Extract the [x, y] coordinate from the center of the cell holding the provided text.  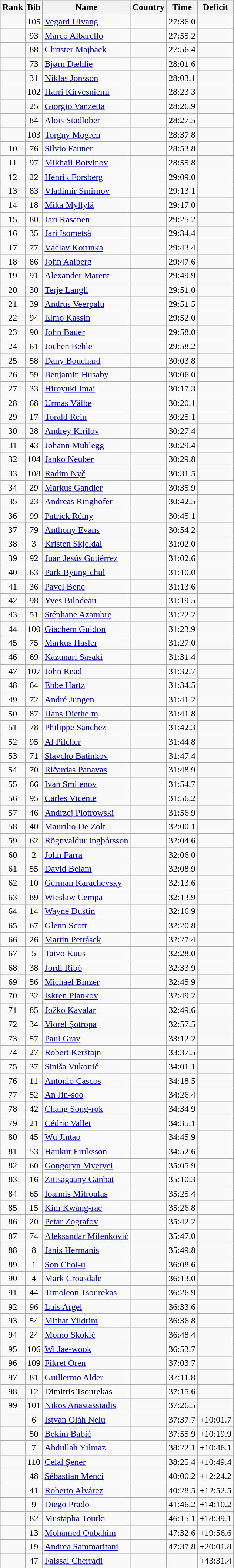
Gongoryn Myeryei [87, 1165]
Ziitsagaany Ganbat [87, 1180]
Fikret Ören [87, 1363]
32:16.9 [182, 911]
Sébastian Menci [87, 1476]
100 [34, 629]
Jochen Behle [87, 346]
Michael Binzer [87, 982]
47:32.6 [182, 1533]
Patrick Rémy [87, 516]
Andrea Sammaritani [87, 1547]
Kristen Skjeldal [87, 544]
Anthony Evans [87, 530]
28:27.5 [182, 120]
Dany Bouchard [87, 360]
32:33.9 [182, 968]
103 [34, 134]
40:28.5 [182, 1490]
30:25.1 [182, 417]
32:45.9 [182, 982]
49 [13, 699]
Kim Kwang-rae [87, 1208]
35:42.2 [182, 1222]
37:37.7 [182, 1420]
31:56.2 [182, 798]
34:18.5 [182, 1081]
46:15.1 [182, 1518]
34:26.4 [182, 1095]
+12:24.2 [215, 1476]
Philippe Sanchez [87, 728]
32:20.8 [182, 925]
35:49.8 [182, 1250]
Niklas Jonsson [87, 78]
32:49.6 [182, 1010]
109 [34, 1363]
38:25.4 [182, 1462]
31:41.2 [182, 699]
30:42.5 [182, 502]
31:34.5 [182, 685]
Ričardas Panavas [87, 770]
Mohamed Oubahim [87, 1533]
+10:19.9 [215, 1434]
29:51.0 [182, 290]
Antonio Cascos [87, 1081]
35:26.8 [182, 1208]
Janko Neuber [87, 459]
108 [34, 473]
+10:46.1 [215, 1448]
30:03.8 [182, 360]
Timoleon Tsourekas [87, 1292]
28:01.6 [182, 64]
Wiesław Cempa [87, 897]
Carles Vicente [87, 798]
105 [34, 22]
29:49.9 [182, 276]
Diego Prado [87, 1504]
Mithat Yildrim [87, 1321]
Ebbe Hartz [87, 685]
Vladimir Smirnov [87, 191]
6 [34, 1420]
Andrus Veerpalu [87, 304]
30:54.2 [182, 530]
Haukur Eiríksson [87, 1151]
32:57.5 [182, 1024]
30:29.4 [182, 445]
32:06.0 [182, 854]
34:52.6 [182, 1151]
Andrzej Piotrowski [87, 812]
34:01.1 [182, 1066]
Markus Hasler [87, 643]
Siniša Vukonić [87, 1066]
Aleksandar Milenković [87, 1236]
28:37.8 [182, 134]
38:22.1 [182, 1448]
104 [34, 459]
36:48.4 [182, 1335]
Wi Jae-wook [87, 1349]
Alexander Marent [87, 276]
32:00.1 [182, 826]
29:34.4 [182, 233]
30:31.5 [182, 473]
Nikos Anastassiadis [87, 1405]
31:47.4 [182, 756]
Wayne Dustin [87, 911]
Taivo Kuus [87, 954]
31:13.6 [182, 586]
31:41.8 [182, 714]
Cédric Vallet [87, 1123]
35:47.0 [182, 1236]
Wu Jintao [87, 1137]
34:35.1 [182, 1123]
István Oláh Nelu [87, 1420]
31:56.9 [182, 812]
Martin Petrásek [87, 939]
Marco Albarello [87, 36]
Andrey Kirilov [87, 431]
31:48.9 [182, 770]
106 [34, 1349]
40:00.2 [182, 1476]
Glenn Scott [87, 925]
37:15.6 [182, 1391]
29:25.2 [182, 219]
28:03.1 [182, 78]
37:03.7 [182, 1363]
36:53.7 [182, 1349]
31:02.0 [182, 544]
31:10.0 [182, 572]
Mark Croasdale [87, 1278]
37:26.5 [182, 1405]
Al Pilcher [87, 742]
Benjamin Husaby [87, 374]
Christer Majbäck [87, 50]
German Karachevsky [87, 883]
36:08.6 [182, 1264]
Mikhail Botvinov [87, 163]
32:28.0 [182, 954]
Markus Gandler [87, 488]
Yves Bilodeau [87, 600]
Jānis Hermanis [87, 1250]
Radim Nyč [87, 473]
28:23.3 [182, 92]
Bib [34, 7]
32:27.4 [182, 939]
David Belam [87, 869]
Luis Argel [87, 1306]
30:27.4 [182, 431]
Vegard Ulvang [87, 22]
Roberto Alvárez [87, 1490]
30:17.3 [182, 388]
36:26.9 [182, 1292]
Stéphane Azambre [87, 614]
An Jin-soo [87, 1095]
Hans Diethelm [87, 714]
Terje Langli [87, 290]
27:36.0 [182, 22]
35:10.3 [182, 1180]
29:13.1 [182, 191]
29:58.2 [182, 346]
30:29.8 [182, 459]
Pavel Benc [87, 586]
Kazunari Sasaki [87, 657]
+18:39.1 [215, 1518]
31:44.8 [182, 742]
Mika Myllylä [87, 205]
Torald Rein [87, 417]
Son Chol-u [87, 1264]
30:35.9 [182, 488]
Paul Gray [87, 1038]
Elmo Kassin [87, 318]
Jordi Ribó [87, 968]
101 [34, 1405]
Bjørn Dæhlie [87, 64]
Park Byung-chul [87, 572]
Silvio Fauner [87, 148]
André Jungen [87, 699]
Maurilio De Zolt [87, 826]
John Read [87, 671]
Guillermo Alder [87, 1377]
Mustapha Tourki [87, 1518]
29:52.0 [182, 318]
Celal Şener [87, 1462]
Rank [13, 7]
Johann Mühlegg [87, 445]
37:11.8 [182, 1377]
Jari Räsänen [87, 219]
32:08.9 [182, 869]
Urmas Välbe [87, 403]
31:54.7 [182, 784]
Ivan Smilenov [87, 784]
30:20.1 [182, 403]
27:56.4 [182, 50]
32:04.6 [182, 840]
Alois Stadlober [87, 120]
36:33.6 [182, 1306]
35:25.4 [182, 1194]
Harri Kirvesniemi [87, 92]
37:55.9 [182, 1434]
Faissal Cherradi [87, 1561]
Bekim Babić [87, 1434]
+10:49.4 [215, 1462]
29:43.4 [182, 247]
Hiroyuki Imai [87, 388]
27:55.2 [182, 36]
Abdullah Yılmaz [87, 1448]
Momo Skokić [87, 1335]
Robert Kerštajn [87, 1052]
28:53.8 [182, 148]
29:58.0 [182, 332]
110 [34, 1462]
34:34.9 [182, 1109]
29:17.0 [182, 205]
Deficit [215, 7]
28:26.9 [182, 106]
107 [34, 671]
35:05.9 [182, 1165]
33:12.2 [182, 1038]
Country [148, 7]
Giorgio Vanzetta [87, 106]
Andreas Ringhofer [87, 502]
Jožko Kavalar [87, 1010]
Viorel Şotropa [87, 1024]
3 [34, 544]
9 [34, 1504]
30:45.1 [182, 516]
32:13.9 [182, 897]
Jari Isometsä [87, 233]
31:19.5 [182, 600]
31:31.4 [182, 657]
Slavcho Batinkov [87, 756]
34:45.9 [182, 1137]
31:42.3 [182, 728]
47:37.8 [182, 1547]
Torgny Mogren [87, 134]
41:46.2 [182, 1504]
36:13.0 [182, 1278]
John Bauer [87, 332]
31:02.6 [182, 558]
Henrik Forsberg [87, 177]
+43:31.4 [215, 1561]
31:22.2 [182, 614]
4 [34, 1278]
102 [34, 92]
Iskren Plankov [87, 996]
8 [34, 1250]
32:13.6 [182, 883]
Time [182, 7]
7 [34, 1448]
Giachem Guidon [87, 629]
John Farra [87, 854]
+19:56.6 [215, 1533]
29:51.5 [182, 304]
31:27.0 [182, 643]
Name [87, 7]
Václav Korunka [87, 247]
1 [34, 1264]
Dimitris Tsourekas [87, 1391]
+12:52.5 [215, 1490]
29:09.0 [182, 177]
33:37.5 [182, 1052]
36:36.8 [182, 1321]
Juan Jesús Gutiérrez [87, 558]
28:55.8 [182, 163]
Ioannis Mitroulas [87, 1194]
John Aalberg [87, 262]
2 [34, 854]
+14:10.2 [215, 1504]
30:06.0 [182, 374]
+20:01.8 [215, 1547]
+10:01.7 [215, 1420]
32:49.2 [182, 996]
5 [34, 954]
Rögnvaldur Ingþórsson [87, 840]
31:32.7 [182, 671]
31:23.9 [182, 629]
Petar Zografov [87, 1222]
Chang Song-rok [87, 1109]
29:47.6 [182, 262]
